Identify which cell holds the provided text, then report its [X, Y] central coordinate. 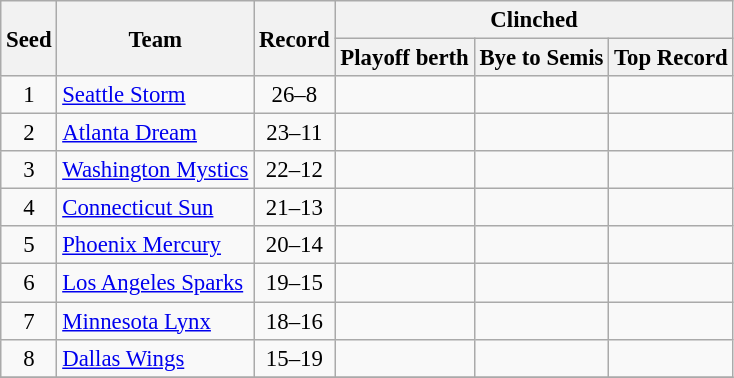
8 [29, 358]
Minnesota Lynx [156, 321]
18–16 [294, 321]
Top Record [671, 58]
26–8 [294, 95]
Bye to Semis [542, 58]
Phoenix Mercury [156, 245]
22–12 [294, 170]
15–19 [294, 358]
Atlanta Dream [156, 133]
Dallas Wings [156, 358]
Seed [29, 38]
Team [156, 38]
Los Angeles Sparks [156, 283]
4 [29, 208]
Playoff berth [404, 58]
Seattle Storm [156, 95]
Record [294, 38]
2 [29, 133]
19–15 [294, 283]
5 [29, 245]
6 [29, 283]
20–14 [294, 245]
Washington Mystics [156, 170]
21–13 [294, 208]
23–11 [294, 133]
3 [29, 170]
Connecticut Sun [156, 208]
7 [29, 321]
Clinched [534, 20]
1 [29, 95]
